Provide the (x, y) coordinate of the cell's center where the given text is located.  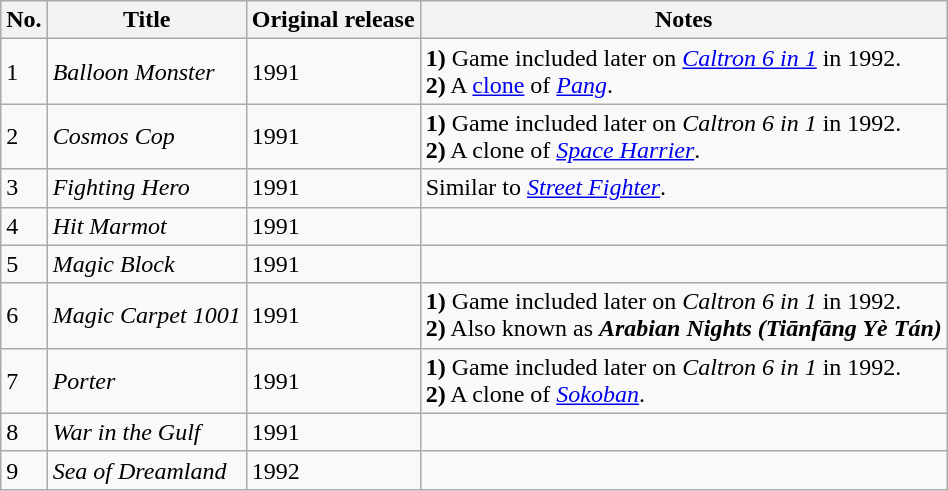
Notes (684, 20)
1992 (333, 470)
No. (24, 20)
1 (24, 72)
Fighting Hero (146, 188)
1) Game included later on Caltron 6 in 1 in 1992.2) A clone of Pang. (684, 72)
3 (24, 188)
Porter (146, 380)
1) Game included later on Caltron 6 in 1 in 1992.2) Also known as Arabian Nights (Tiānfāng Yè Tán) (684, 316)
Magic Carpet 1001 (146, 316)
Sea of Dreamland (146, 470)
Hit Marmot (146, 226)
War in the Gulf (146, 432)
Cosmos Cop (146, 136)
4 (24, 226)
2 (24, 136)
Similar to Street Fighter. (684, 188)
Balloon Monster (146, 72)
1) Game included later on Caltron 6 in 1 in 1992.2) A clone of Sokoban. (684, 380)
Title (146, 20)
9 (24, 470)
8 (24, 432)
5 (24, 264)
1) Game included later on Caltron 6 in 1 in 1992.2) A clone of Space Harrier. (684, 136)
Original release (333, 20)
Magic Block (146, 264)
6 (24, 316)
7 (24, 380)
